Scan for the cell matching the given text and deliver its [x, y] coordinate at center. 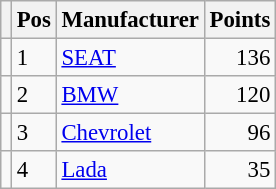
35 [240, 170]
136 [240, 58]
Chevrolet [130, 133]
96 [240, 133]
SEAT [130, 58]
3 [34, 133]
120 [240, 95]
2 [34, 95]
Points [240, 20]
4 [34, 170]
1 [34, 58]
Pos [34, 20]
Lada [130, 170]
BMW [130, 95]
Manufacturer [130, 20]
